Pinpoint the cell where the given text exists, returning its [x, y] midpoint coordinate. 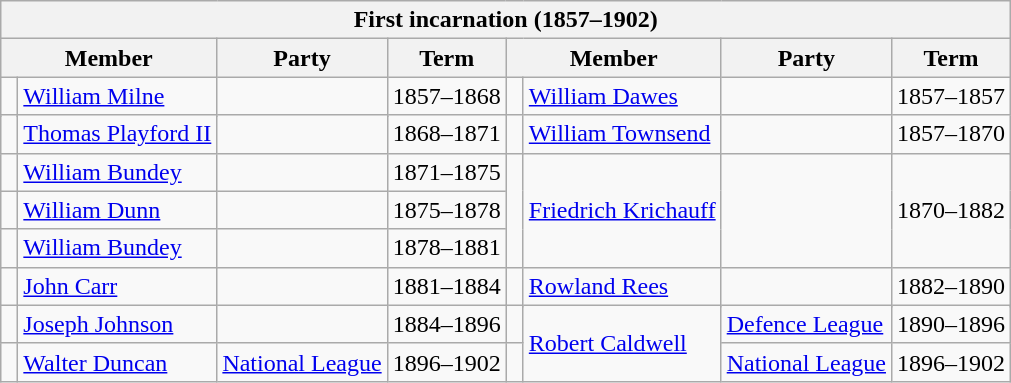
Walter Duncan [118, 362]
Defence League [806, 324]
Joseph Johnson [118, 324]
1882–1890 [950, 286]
1890–1896 [950, 324]
1875–1878 [446, 210]
1870–1882 [950, 210]
1871–1875 [446, 172]
1881–1884 [446, 286]
William Townsend [622, 134]
William Dawes [622, 96]
1857–1857 [950, 96]
Robert Caldwell [622, 343]
William Milne [118, 96]
1878–1881 [446, 248]
Rowland Rees [622, 286]
1857–1870 [950, 134]
1884–1896 [446, 324]
Friedrich Krichauff [622, 210]
1857–1868 [446, 96]
1868–1871 [446, 134]
William Dunn [118, 210]
First incarnation (1857–1902) [506, 20]
John Carr [118, 286]
Thomas Playford II [118, 134]
